Pinpoint the cell where the given text exists, returning its (X, Y) midpoint coordinate. 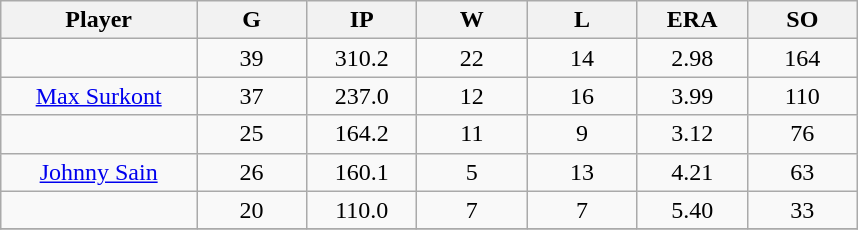
22 (472, 58)
110 (802, 96)
39 (252, 58)
5 (472, 172)
ERA (692, 20)
4.21 (692, 172)
G (252, 20)
37 (252, 96)
16 (582, 96)
SO (802, 20)
164.2 (362, 134)
33 (802, 210)
9 (582, 134)
12 (472, 96)
20 (252, 210)
W (472, 20)
110.0 (362, 210)
L (582, 20)
Max Surkont (99, 96)
76 (802, 134)
160.1 (362, 172)
26 (252, 172)
3.12 (692, 134)
310.2 (362, 58)
13 (582, 172)
3.99 (692, 96)
164 (802, 58)
5.40 (692, 210)
Player (99, 20)
63 (802, 172)
11 (472, 134)
25 (252, 134)
237.0 (362, 96)
14 (582, 58)
Johnny Sain (99, 172)
IP (362, 20)
2.98 (692, 58)
